From the cell containing the given text, extract its center point as (x, y) coordinate. 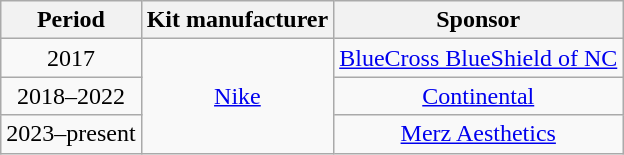
2018–2022 (71, 96)
Merz Aesthetics (478, 134)
Kit manufacturer (238, 20)
Period (71, 20)
Continental (478, 96)
Sponsor (478, 20)
2023–present (71, 134)
Nike (238, 96)
2017 (71, 58)
BlueCross BlueShield of NC (478, 58)
